From the cell containing the given text, extract its center point as (X, Y) coordinate. 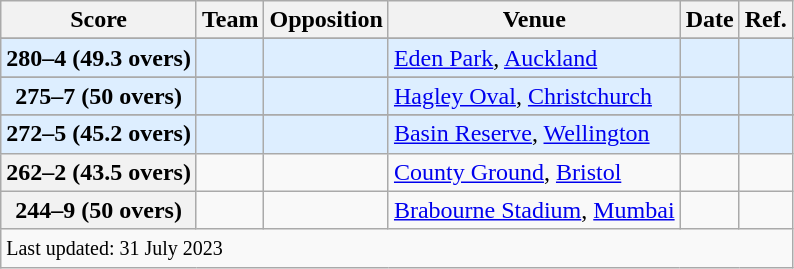
Date (710, 20)
275–7 (50 overs) (99, 96)
Eden Park, Auckland (534, 58)
Score (99, 20)
Team (230, 20)
Venue (534, 20)
280–4 (49.3 overs) (99, 58)
Brabourne Stadium, Mumbai (534, 210)
Hagley Oval, Christchurch (534, 96)
Basin Reserve, Wellington (534, 134)
Last updated: 31 July 2023 (396, 248)
Opposition (326, 20)
272–5 (45.2 overs) (99, 134)
244–9 (50 overs) (99, 210)
Ref. (766, 20)
262–2 (43.5 overs) (99, 172)
County Ground, Bristol (534, 172)
